From the cell containing the given text, extract its center point as [X, Y] coordinate. 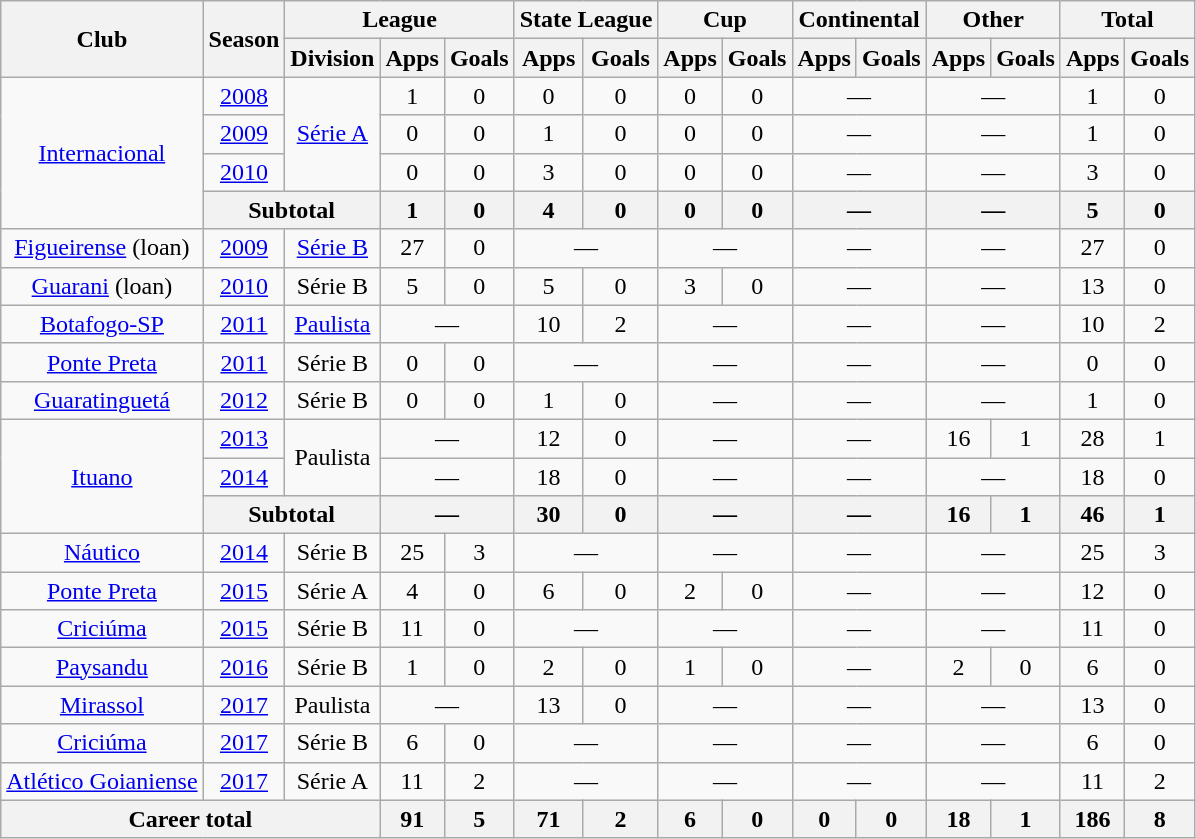
Paysandu [102, 667]
2012 [244, 400]
2013 [244, 438]
91 [412, 819]
State League [586, 20]
Atlético Goianiense [102, 781]
Total [1127, 20]
Season [244, 39]
Figueirense (loan) [102, 248]
Mirassol [102, 705]
28 [1092, 438]
Internacional [102, 153]
30 [548, 515]
2016 [244, 667]
Cup [725, 20]
Guaratinguetá [102, 400]
Division [332, 58]
Botafogo-SP [102, 324]
Guarani (loan) [102, 286]
Náutico [102, 553]
Career total [190, 819]
League [400, 20]
2008 [244, 96]
186 [1092, 819]
Ituano [102, 476]
71 [548, 819]
Other [993, 20]
8 [1160, 819]
Club [102, 39]
46 [1092, 515]
Continental [859, 20]
